Return (x, y) of the center of cell containing provided text 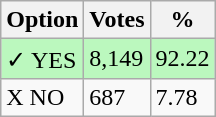
% (182, 20)
X NO (42, 97)
✓ YES (42, 59)
687 (117, 97)
Votes (117, 20)
92.22 (182, 59)
Option (42, 20)
7.78 (182, 97)
8,149 (117, 59)
